Extract the (x, y) coordinate from the center of the cell holding the provided text.  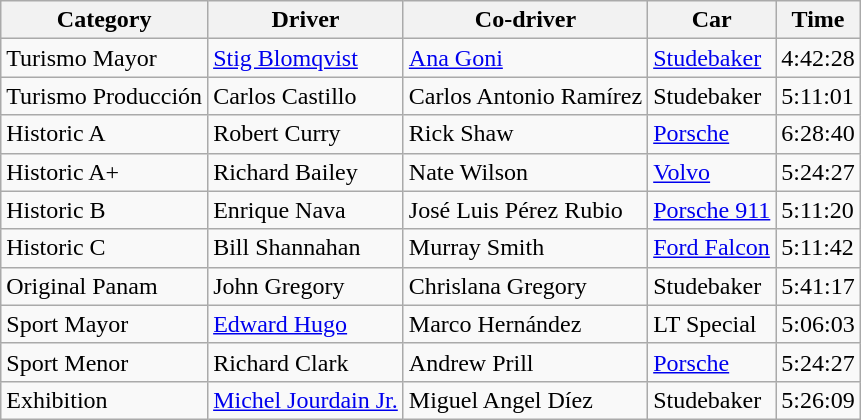
Category (104, 20)
4:42:28 (818, 58)
Rick Shaw (525, 134)
Carlos Antonio Ramírez (525, 96)
Original Panam (104, 286)
Historic A (104, 134)
Sport Mayor (104, 324)
Exhibition (104, 400)
Stig Blomqvist (306, 58)
Bill Shannahan (306, 248)
6:28:40 (818, 134)
Murray Smith (525, 248)
Ana Goni (525, 58)
Time (818, 20)
Ford Falcon (712, 248)
5:41:17 (818, 286)
Chrislana Gregory (525, 286)
Car (712, 20)
Historic C (104, 248)
Marco Hernández (525, 324)
5:11:42 (818, 248)
Richard Bailey (306, 172)
Turismo Producción (104, 96)
Miguel Angel Díez (525, 400)
Driver (306, 20)
LT Special (712, 324)
5:11:01 (818, 96)
Enrique Nava (306, 210)
Volvo (712, 172)
5:11:20 (818, 210)
5:26:09 (818, 400)
Richard Clark (306, 362)
José Luis Pérez Rubio (525, 210)
Michel Jourdain Jr. (306, 400)
Carlos Castillo (306, 96)
Andrew Prill (525, 362)
Porsche 911 (712, 210)
Historic A+ (104, 172)
Robert Curry (306, 134)
Turismo Mayor (104, 58)
Nate Wilson (525, 172)
Historic B (104, 210)
Co-driver (525, 20)
5:06:03 (818, 324)
John Gregory (306, 286)
Sport Menor (104, 362)
Edward Hugo (306, 324)
